Return the [X, Y] coordinate for the center point of the cell that contains the specified text.  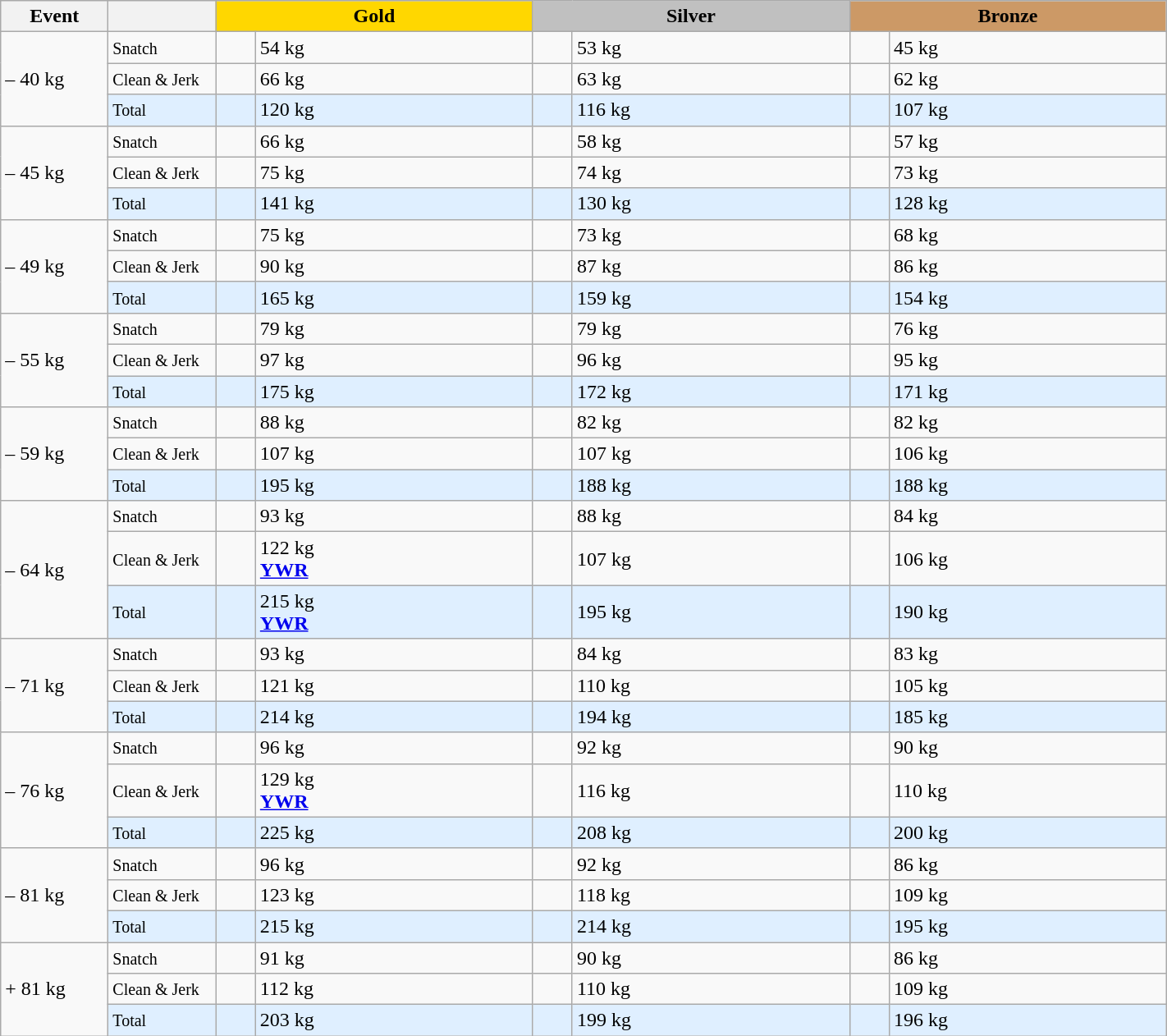
196 kg [1027, 1020]
76 kg [1027, 328]
– 45 kg [54, 172]
53 kg [711, 48]
215 kgYWR [394, 612]
172 kg [711, 392]
– 40 kg [54, 79]
208 kg [711, 832]
63 kg [711, 79]
– 71 kg [54, 685]
129 kgYWR [394, 790]
141 kg [394, 204]
57 kg [1027, 141]
175 kg [394, 392]
54 kg [394, 48]
95 kg [1027, 360]
123 kg [394, 895]
165 kg [394, 297]
112 kg [394, 989]
91 kg [394, 958]
203 kg [394, 1020]
105 kg [1027, 685]
200 kg [1027, 832]
97 kg [394, 360]
120 kg [394, 110]
194 kg [711, 717]
225 kg [394, 832]
159 kg [711, 297]
45 kg [1027, 48]
Event [54, 16]
171 kg [1027, 392]
83 kg [1027, 654]
– 49 kg [54, 266]
199 kg [711, 1020]
58 kg [711, 141]
62 kg [1027, 79]
121 kg [394, 685]
87 kg [711, 266]
+ 81 kg [54, 989]
185 kg [1027, 717]
– 76 kg [54, 790]
Bronze [1008, 16]
215 kg [394, 926]
122 kgYWR [394, 558]
– 59 kg [54, 454]
– 55 kg [54, 360]
Silver [691, 16]
154 kg [1027, 297]
Gold [374, 16]
130 kg [711, 204]
74 kg [711, 172]
68 kg [1027, 235]
128 kg [1027, 204]
118 kg [711, 895]
– 81 kg [54, 895]
190 kg [1027, 612]
– 64 kg [54, 570]
